Return the (x, y) coordinate for the center point of the cell that contains the specified text.  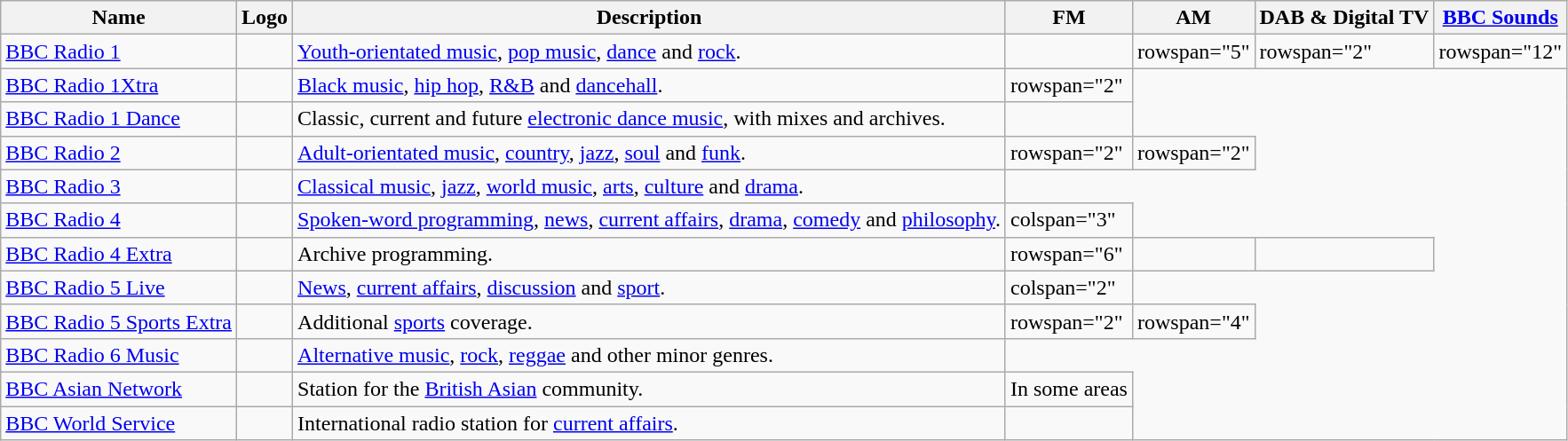
Youth-orientated music, pop music, dance and rock. (650, 51)
News, current affairs, discussion and sport. (650, 287)
BBC Radio 5 Live (119, 287)
BBC Radio 3 (119, 186)
Adult-orientated music, country, jazz, soul and funk. (650, 153)
Spoken-word programming, news, current affairs, drama, comedy and philosophy. (650, 220)
BBC Asian Network (119, 389)
Archive programming. (650, 254)
BBC Radio 1Xtra (119, 85)
colspan="3" (1069, 220)
Description (650, 18)
rowspan="12" (1501, 51)
BBC Radio 1 Dance (119, 119)
FM (1069, 18)
rowspan="6" (1069, 254)
Black music, hip hop, R&B and dancehall. (650, 85)
colspan="2" (1069, 287)
BBC Radio 2 (119, 153)
BBC Radio 4 Extra (119, 254)
DAB & Digital TV (1344, 18)
rowspan="4" (1193, 321)
Name (119, 18)
Classic, current and future electronic dance music, with mixes and archives. (650, 119)
BBC Radio 1 (119, 51)
Station for the British Asian community. (650, 389)
BBC Sounds (1501, 18)
BBC Radio 6 Music (119, 355)
In some areas (1069, 389)
BBC Radio 5 Sports Extra (119, 321)
International radio station for current affairs. (650, 423)
Alternative music, rock, reggae and other minor genres. (650, 355)
Additional sports coverage. (650, 321)
Logo (265, 18)
BBC Radio 4 (119, 220)
Classical music, jazz, world music, arts, culture and drama. (650, 186)
BBC World Service (119, 423)
AM (1193, 18)
rowspan="5" (1193, 51)
